Output the (X, Y) coordinate of the center of the cell containing the given text.  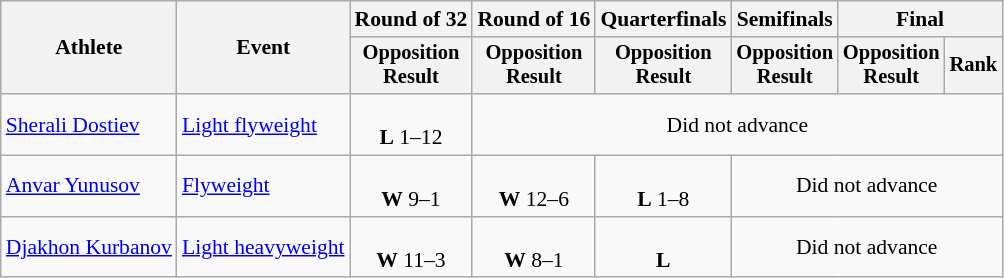
Djakhon Kurbanov (89, 248)
Light heavyweight (264, 248)
Final (920, 19)
W 12–6 (534, 186)
L (663, 248)
Round of 32 (412, 19)
Semifinals (784, 19)
Anvar Yunusov (89, 186)
W 11–3 (412, 248)
L 1–8 (663, 186)
W 9–1 (412, 186)
Round of 16 (534, 19)
L 1–12 (412, 124)
W 8–1 (534, 248)
Rank (974, 66)
Sherali Dostiev (89, 124)
Quarterfinals (663, 19)
Light flyweight (264, 124)
Event (264, 48)
Athlete (89, 48)
Flyweight (264, 186)
